Capture the cell that displays the provided text and extract its (x, y) central coordinate. 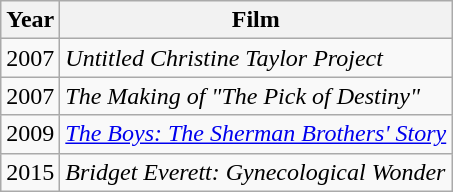
Untitled Christine Taylor Project (256, 58)
Year (30, 20)
2009 (30, 134)
The Boys: The Sherman Brothers' Story (256, 134)
Bridget Everett: Gynecological Wonder (256, 172)
2015 (30, 172)
The Making of "The Pick of Destiny" (256, 96)
Film (256, 20)
